Return the (X, Y) coordinate for the center point of the cell that contains the specified text.  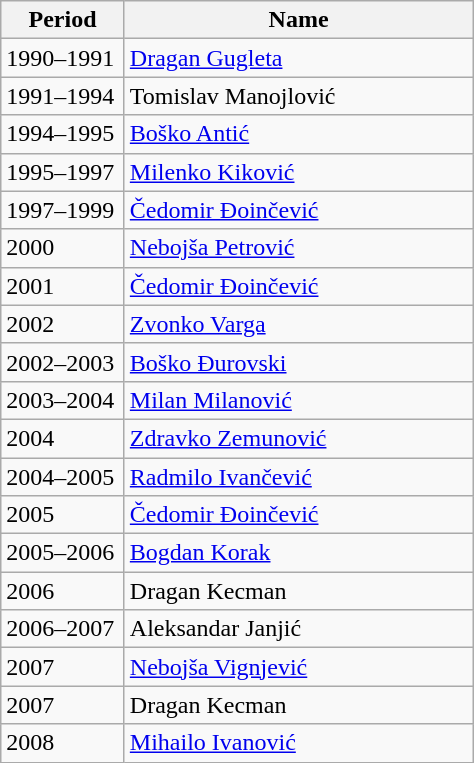
Name (298, 20)
1994–1995 (63, 134)
2004–2005 (63, 477)
1990–1991 (63, 58)
2003–2004 (63, 400)
Milenko Kiković (298, 172)
Nebojša Petrović (298, 248)
2006–2007 (63, 629)
Boško Đurovski (298, 362)
2005–2006 (63, 553)
Nebojša Vignjević (298, 667)
1997–1999 (63, 210)
2005 (63, 515)
Dragan Gugleta (298, 58)
Boško Antić (298, 134)
2008 (63, 743)
2006 (63, 591)
Bogdan Korak (298, 553)
2000 (63, 248)
Zdravko Zemunović (298, 438)
2001 (63, 286)
1991–1994 (63, 96)
Zvonko Varga (298, 324)
Radmilo Ivančević (298, 477)
1995–1997 (63, 172)
Aleksandar Janjić (298, 629)
2002 (63, 324)
Tomislav Manojlović (298, 96)
Milan Milanović (298, 400)
2004 (63, 438)
2002–2003 (63, 362)
Period (63, 20)
Mihailo Ivanović (298, 743)
